Output the [x, y] coordinate of the center of the cell containing the given text.  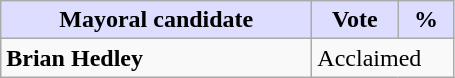
Mayoral candidate [156, 20]
% [426, 20]
Vote [355, 20]
Brian Hedley [156, 58]
Acclaimed [383, 58]
